From the cell containing the given text, extract its center point as (x, y) coordinate. 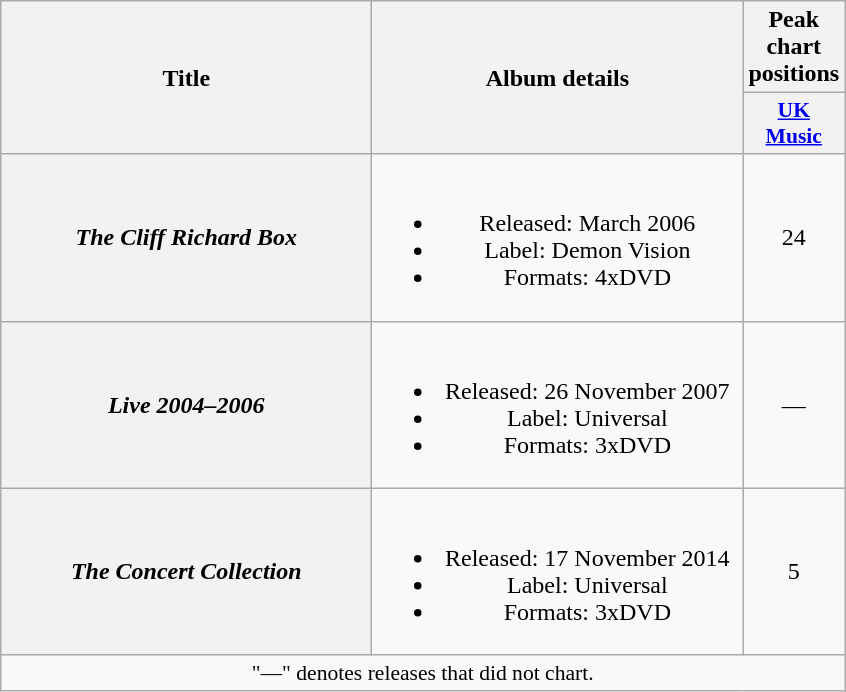
5 (794, 572)
The Concert Collection (186, 572)
Album details (558, 78)
— (794, 404)
Live 2004–2006 (186, 404)
The Cliff Richard Box (186, 238)
Peak chart positions (794, 47)
UKMusic (794, 124)
Released: 17 November 2014Label: UniversalFormats: 3xDVD (558, 572)
Title (186, 78)
Released: 26 November 2007Label: UniversalFormats: 3xDVD (558, 404)
Released: March 2006Label: Demon VisionFormats: 4xDVD (558, 238)
"—" denotes releases that did not chart. (423, 673)
24 (794, 238)
